Determine the (X, Y) coordinate at the center of the cell enclosing the given text.  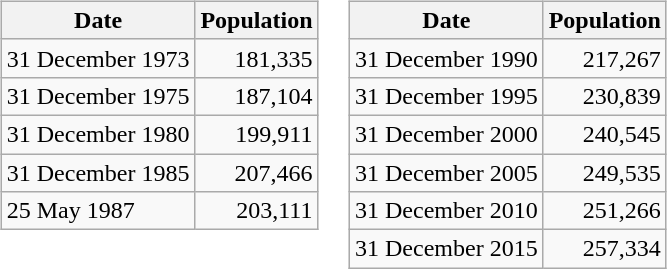
31 December 2010 (447, 211)
203,111 (256, 211)
31 December 1995 (447, 96)
207,466 (256, 173)
31 December 2015 (447, 249)
31 December 2005 (447, 173)
181,335 (256, 58)
249,535 (604, 173)
217,267 (604, 58)
31 December 1985 (98, 173)
230,839 (604, 96)
240,545 (604, 134)
31 December 2000 (447, 134)
251,266 (604, 211)
31 December 1973 (98, 58)
25 May 1987 (98, 211)
31 December 1980 (98, 134)
199,911 (256, 134)
31 December 1990 (447, 58)
31 December 1975 (98, 96)
187,104 (256, 96)
257,334 (604, 249)
